Output the (X, Y) coordinate of the center of the cell containing the given text.  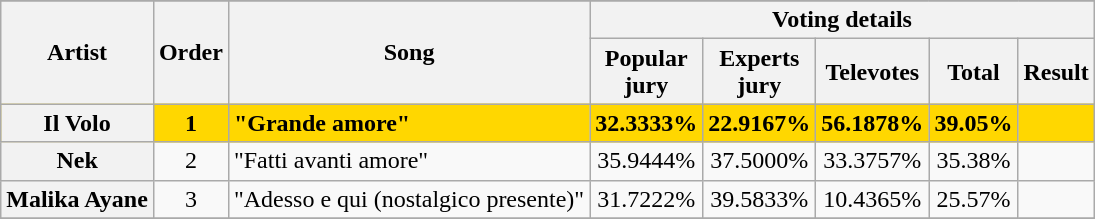
Voting details (842, 20)
39.5833% (760, 199)
56.1878% (872, 123)
2 (190, 161)
31.7222% (646, 199)
Malika Ayane (78, 199)
32.3333% (646, 123)
22.9167% (760, 123)
Popularjury (646, 72)
35.38% (974, 161)
"Grande amore" (408, 123)
Il Volo (78, 123)
Result (1056, 72)
1 (190, 123)
Total (974, 72)
"Adesso e qui (nostalgico presente)" (408, 199)
Song (408, 52)
Expertsjury (760, 72)
37.5000% (760, 161)
"Fatti avanti amore" (408, 161)
35.9444% (646, 161)
25.57% (974, 199)
Order (190, 52)
Artist (78, 52)
10.4365% (872, 199)
3 (190, 199)
33.3757% (872, 161)
Televotes (872, 72)
Nek (78, 161)
39.05% (974, 123)
